Locate the cell with the specified text and output its [X, Y] center coordinate. 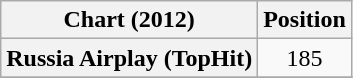
Russia Airplay (TopHit) [130, 58]
185 [305, 58]
Position [305, 20]
Chart (2012) [130, 20]
